Scan for the cell matching the given text and deliver its [X, Y] coordinate at center. 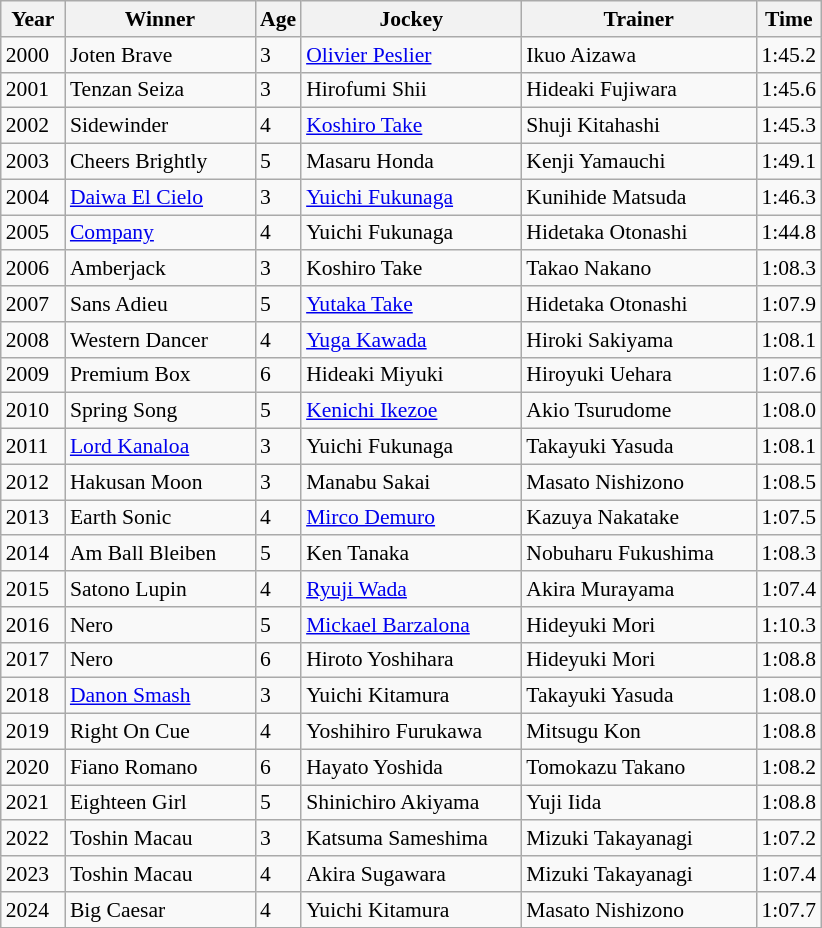
2006 [33, 269]
1:07.7 [788, 910]
Hakusan Moon [160, 482]
Year [33, 19]
2014 [33, 554]
Takao Nakano [638, 269]
Masaru Honda [411, 162]
2019 [33, 732]
Western Dancer [160, 340]
Shuji Kitahashi [638, 126]
Mirco Demuro [411, 518]
Hiroki Sakiyama [638, 340]
Lord Kanaloa [160, 447]
Yuga Kawada [411, 340]
2021 [33, 803]
Yutaka Take [411, 304]
Hayato Yoshida [411, 767]
2012 [33, 482]
Daiwa El Cielo [160, 197]
2022 [33, 839]
2018 [33, 696]
Hiroto Yoshihara [411, 660]
Kazuya Nakatake [638, 518]
1:07.2 [788, 839]
2009 [33, 375]
1:10.3 [788, 625]
Company [160, 233]
Trainer [638, 19]
1:45.6 [788, 90]
2017 [33, 660]
2023 [33, 874]
Olivier Peslier [411, 55]
1:08.5 [788, 482]
Ryuji Wada [411, 589]
2002 [33, 126]
Akira Sugawara [411, 874]
1:07.5 [788, 518]
2024 [33, 910]
2011 [33, 447]
2015 [33, 589]
Jockey [411, 19]
Manabu Sakai [411, 482]
Ikuo Aizawa [638, 55]
2020 [33, 767]
Tomokazu Takano [638, 767]
2008 [33, 340]
Hideaki Miyuki [411, 375]
Yuji Iida [638, 803]
1:49.1 [788, 162]
Spring Song [160, 411]
2010 [33, 411]
Age [278, 19]
Satono Lupin [160, 589]
2001 [33, 90]
Sidewinder [160, 126]
Akira Murayama [638, 589]
Earth Sonic [160, 518]
2000 [33, 55]
Mitsugu Kon [638, 732]
Hideaki Fujiwara [638, 90]
Big Caesar [160, 910]
Joten Brave [160, 55]
Fiano Romano [160, 767]
Kenichi Ikezoe [411, 411]
Kunihide Matsuda [638, 197]
Eighteen Girl [160, 803]
Winner [160, 19]
Cheers Brightly [160, 162]
1:45.2 [788, 55]
2004 [33, 197]
Akio Tsurudome [638, 411]
Time [788, 19]
Amberjack [160, 269]
1:44.8 [788, 233]
1:07.9 [788, 304]
2016 [33, 625]
Kenji Yamauchi [638, 162]
1:45.3 [788, 126]
Ken Tanaka [411, 554]
Premium Box [160, 375]
Yoshihiro Furukawa [411, 732]
Hirofumi Shii [411, 90]
Sans Adieu [160, 304]
1:07.6 [788, 375]
Danon Smash [160, 696]
1:46.3 [788, 197]
Hiroyuki Uehara [638, 375]
2005 [33, 233]
2003 [33, 162]
Tenzan Seiza [160, 90]
2013 [33, 518]
1:08.2 [788, 767]
Katsuma Sameshima [411, 839]
Mickael Barzalona [411, 625]
2007 [33, 304]
Am Ball Bleiben [160, 554]
Right On Cue [160, 732]
Shinichiro Akiyama [411, 803]
Nobuharu Fukushima [638, 554]
